Scan for the cell matching the given text and deliver its (x, y) coordinate at center. 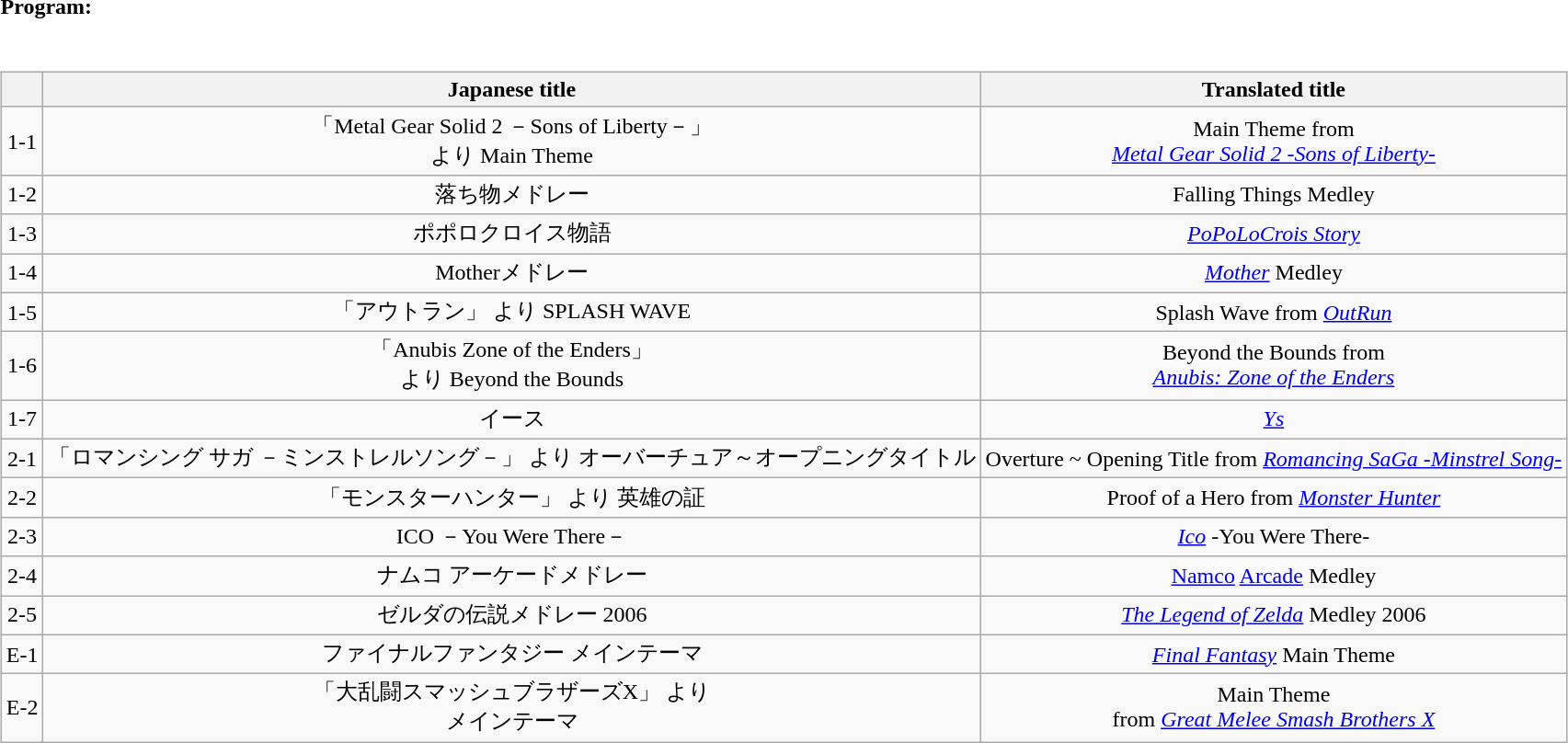
Mother Medley (1274, 274)
The Legend of Zelda Medley 2006 (1274, 616)
ファイナルファンタジー メインテーマ (511, 655)
Namco Arcade Medley (1274, 576)
Translated title (1274, 89)
E-1 (22, 655)
2-1 (22, 458)
1-2 (22, 195)
Ys (1274, 419)
「アウトラン」 より SPLASH WAVE (511, 313)
落ち物メドレー (511, 195)
Motherメドレー (511, 274)
PoPoLoCrois Story (1274, 234)
ゼルダの伝説メドレー 2006 (511, 616)
ナムコ アーケードメドレー (511, 576)
ICO －You Were There－ (511, 537)
「モンスターハンター」 より 英雄の証 (511, 498)
イース (511, 419)
「Metal Gear Solid 2 －Sons of Liberty－」より Main Theme (511, 141)
「Anubis Zone of the Enders」より Beyond the Bounds (511, 366)
Splash Wave from OutRun (1274, 313)
2-5 (22, 616)
2-4 (22, 576)
E-2 (22, 708)
Main Themefrom Great Melee Smash Brothers X (1274, 708)
1-5 (22, 313)
2-3 (22, 537)
1-7 (22, 419)
Proof of a Hero from Monster Hunter (1274, 498)
Overture ~ Opening Title from Romancing SaGa -Minstrel Song- (1274, 458)
2-2 (22, 498)
Main Theme fromMetal Gear Solid 2 -Sons of Liberty- (1274, 141)
Ico -You Were There- (1274, 537)
Falling Things Medley (1274, 195)
Japanese title (511, 89)
Final Fantasy Main Theme (1274, 655)
1-3 (22, 234)
1-6 (22, 366)
ポポロクロイス物語 (511, 234)
「大乱闘スマッシュブラザーズX」 よりメインテーマ (511, 708)
1-1 (22, 141)
1-4 (22, 274)
「ロマンシング サガ －ミンストレルソング－」 より オーバーチュア～オープニングタイトル (511, 458)
Beyond the Bounds fromAnubis: Zone of the Enders (1274, 366)
